Capture the cell that displays the provided text and extract its (X, Y) central coordinate. 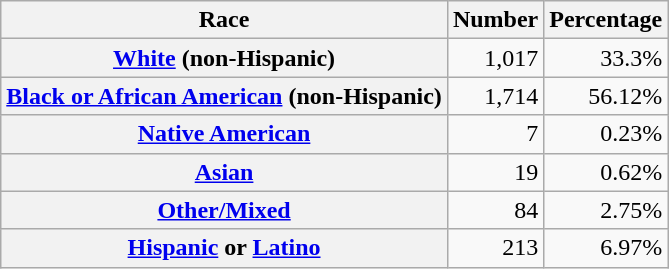
56.12% (606, 96)
White (non-Hispanic) (224, 58)
2.75% (606, 210)
1,714 (495, 96)
19 (495, 172)
Percentage (606, 20)
33.3% (606, 58)
7 (495, 134)
Other/Mixed (224, 210)
84 (495, 210)
0.62% (606, 172)
Asian (224, 172)
0.23% (606, 134)
Race (224, 20)
Number (495, 20)
213 (495, 248)
6.97% (606, 248)
Black or African American (non-Hispanic) (224, 96)
1,017 (495, 58)
Native American (224, 134)
Hispanic or Latino (224, 248)
